Return (x, y) of the center of cell containing provided text 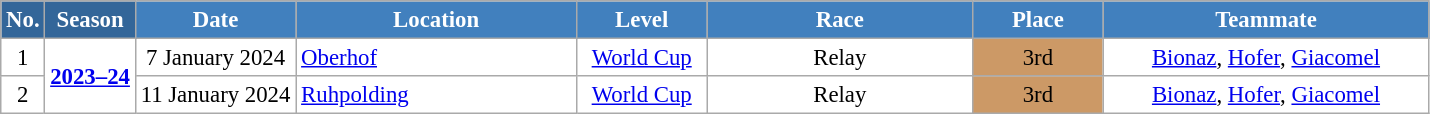
2 (23, 95)
Season (90, 20)
7 January 2024 (216, 58)
Teammate (1266, 20)
11 January 2024 (216, 95)
Level (642, 20)
2023–24 (90, 76)
Oberhof (436, 58)
Date (216, 20)
No. (23, 20)
1 (23, 58)
Location (436, 20)
Place (1038, 20)
Race (840, 20)
Ruhpolding (436, 95)
